From the cell containing the given text, extract its center point as [X, Y] coordinate. 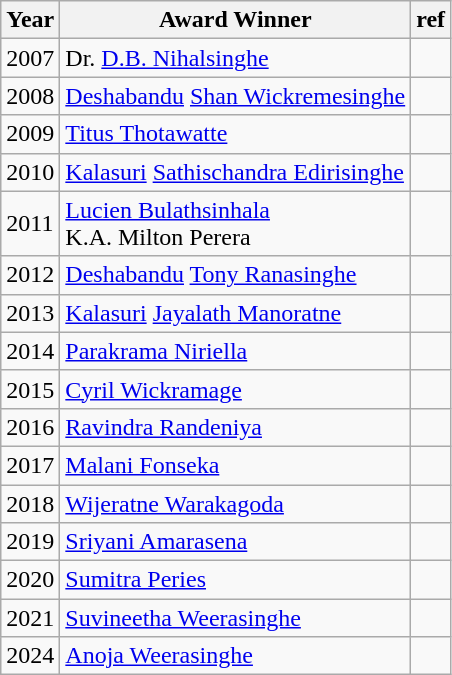
2019 [30, 542]
Year [30, 20]
2007 [30, 58]
2024 [30, 656]
Parakrama Niriella [236, 351]
Award Winner [236, 20]
2010 [30, 172]
Malani Fonseka [236, 465]
Deshabandu Shan Wickremesinghe [236, 96]
Suvineetha Weerasinghe [236, 618]
Titus Thotawatte [236, 134]
Kalasuri Jayalath Manoratne [236, 313]
2008 [30, 96]
2018 [30, 503]
Dr. D.B. Nihalsinghe [236, 58]
2016 [30, 427]
2013 [30, 313]
Wijeratne Warakagoda [236, 503]
2015 [30, 389]
Sumitra Peries [236, 580]
2009 [30, 134]
2021 [30, 618]
2017 [30, 465]
2012 [30, 275]
2020 [30, 580]
Cyril Wickramage [236, 389]
2014 [30, 351]
Sriyani Amarasena [236, 542]
ref [431, 20]
Ravindra Randeniya [236, 427]
Deshabandu Tony Ranasinghe [236, 275]
Kalasuri Sathischandra Edirisinghe [236, 172]
Anoja Weerasinghe [236, 656]
Lucien Bulathsinhala K.A. Milton Perera [236, 224]
2011 [30, 224]
